Scan for the cell matching the given text and deliver its [x, y] coordinate at center. 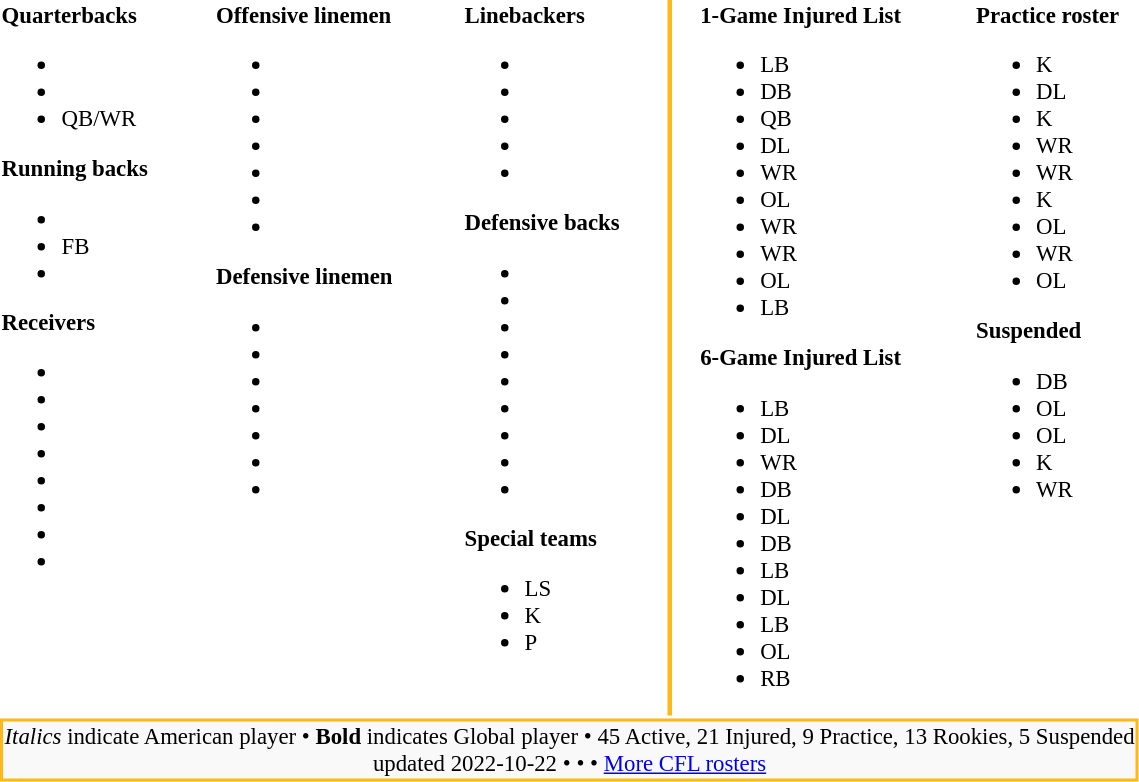
Quarterbacks QB/WRRunning backs FBReceivers [84, 358]
Offensive linemenDefensive linemen [315, 358]
1-Game Injured List LB DB QB DL WR OL WR WR OL LB6-Game Injured List LB DL WR DB DL DB LB DL LB OL RB [814, 358]
LinebackersDefensive backsSpecial teams LS K P [552, 358]
